For the text-containing cell, return its midpoint in (X, Y) coordinate format. 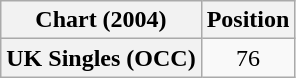
UK Singles (OCC) (101, 58)
76 (248, 58)
Position (248, 20)
Chart (2004) (101, 20)
